Provide the [x, y] coordinate of the cell's center where the given text is located.  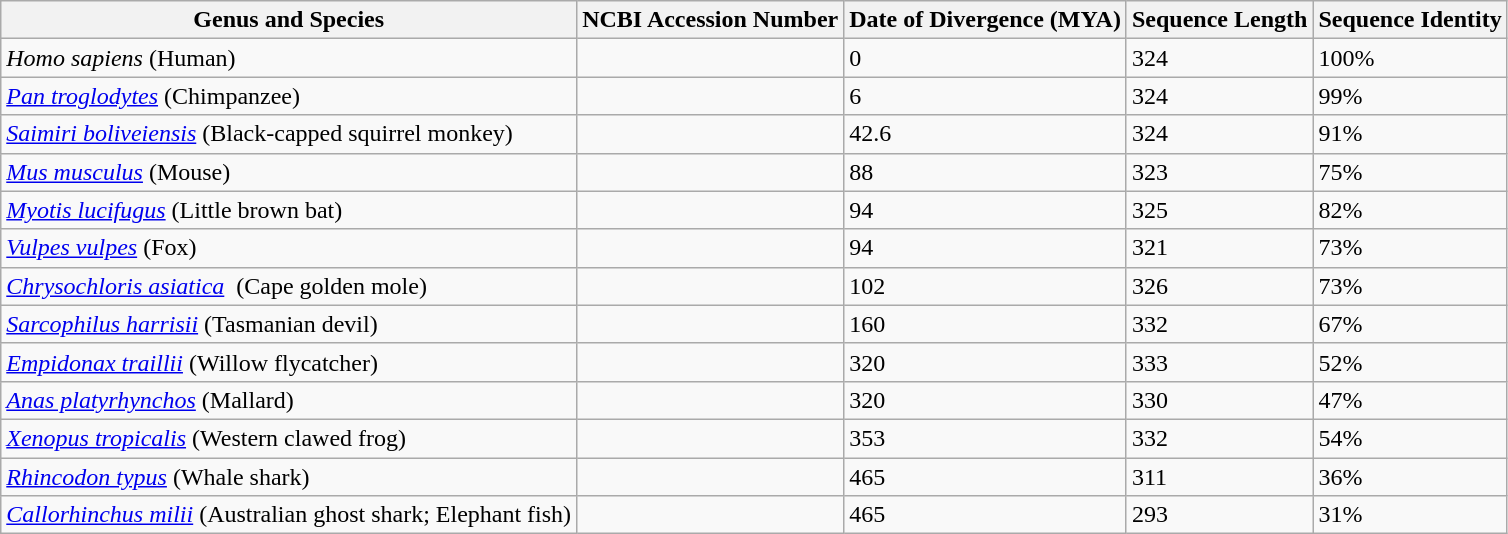
42.6 [986, 134]
67% [1410, 324]
99% [1410, 96]
6 [986, 96]
Sarcophilus harrisii (Tasmanian devil) [289, 324]
Vulpes vulpes (Fox) [289, 248]
Sequence Length [1219, 20]
91% [1410, 134]
293 [1219, 515]
311 [1219, 477]
Rhincodon typus (Whale shark) [289, 477]
333 [1219, 362]
325 [1219, 210]
Saimiri boliveiensis (Black-capped squirrel monkey) [289, 134]
353 [986, 438]
Homo sapiens (Human) [289, 58]
Mus musculus (Mouse) [289, 172]
NCBI Accession Number [710, 20]
Xenopus tropicalis (Western clawed frog) [289, 438]
Empidonax traillii (Willow flycatcher) [289, 362]
47% [1410, 400]
323 [1219, 172]
Pan troglodytes (Chimpanzee) [289, 96]
100% [1410, 58]
75% [1410, 172]
Anas platyrhynchos (Mallard) [289, 400]
31% [1410, 515]
Sequence Identity [1410, 20]
160 [986, 324]
88 [986, 172]
0 [986, 58]
Callorhinchus milii (Australian ghost shark; Elephant fish) [289, 515]
Date of Divergence (MYA) [986, 20]
330 [1219, 400]
Chrysochloris asiatica (Cape golden mole) [289, 286]
321 [1219, 248]
82% [1410, 210]
102 [986, 286]
Genus and Species [289, 20]
54% [1410, 438]
52% [1410, 362]
Myotis lucifugus (Little brown bat) [289, 210]
326 [1219, 286]
36% [1410, 477]
